Determine the (X, Y) coordinate at the center of the cell enclosing the given text.  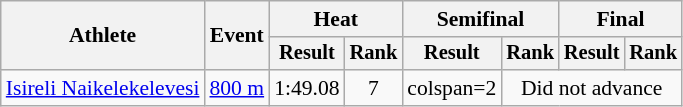
7 (374, 88)
Heat (336, 19)
800 m (236, 88)
Athlete (103, 36)
Did not advance (592, 88)
1:49.08 (306, 88)
colspan=2 (452, 88)
Event (236, 36)
Semifinal (480, 19)
Isireli Naikelekelevesi (103, 88)
Final (620, 19)
